From the cell containing the given text, extract its center point as [x, y] coordinate. 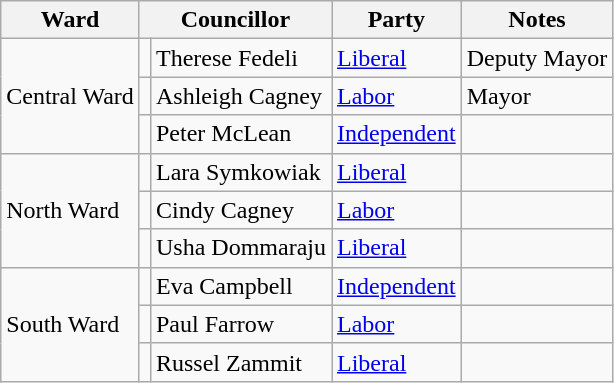
Cindy Cagney [240, 210]
Central Ward [70, 96]
Party [397, 20]
South Ward [70, 324]
Councillor [235, 20]
Notes [537, 20]
Lara Symkowiak [240, 172]
Mayor [537, 96]
Russel Zammit [240, 362]
Paul Farrow [240, 324]
Usha Dommaraju [240, 248]
Peter McLean [240, 134]
Eva Campbell [240, 286]
Deputy Mayor [537, 58]
Therese Fedeli [240, 58]
Ward [70, 20]
North Ward [70, 210]
Ashleigh Cagney [240, 96]
